Capture the cell that displays the provided text and extract its (X, Y) central coordinate. 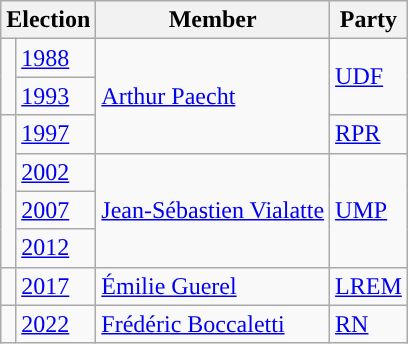
UDF (369, 77)
1997 (56, 134)
Election (48, 20)
Frédéric Boccaletti (213, 324)
Member (213, 20)
UMP (369, 210)
2007 (56, 210)
2022 (56, 324)
Party (369, 20)
2002 (56, 172)
2012 (56, 248)
1993 (56, 96)
1988 (56, 58)
Jean-Sébastien Vialatte (213, 210)
LREM (369, 286)
RN (369, 324)
Émilie Guerel (213, 286)
2017 (56, 286)
RPR (369, 134)
Arthur Paecht (213, 96)
